Pinpoint the cell where the given text exists, returning its (X, Y) midpoint coordinate. 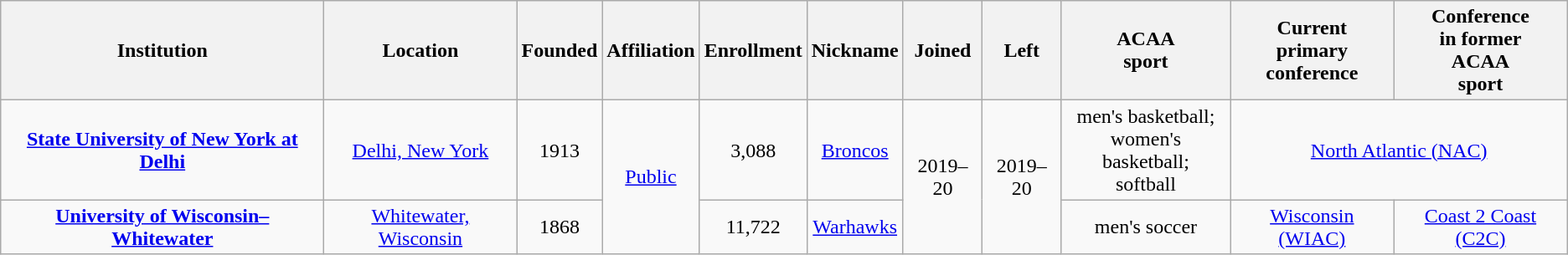
Warhawks (854, 227)
men's basketball;women's basketball;softball (1146, 150)
Broncos (854, 150)
11,722 (753, 227)
Institution (162, 50)
Delhi, New York (420, 150)
Currentprimaryconference (1312, 50)
Whitewater, Wisconsin (420, 227)
North Atlantic (NAC) (1399, 150)
ACAAsport (1146, 50)
Joined (942, 50)
Coast 2 Coast (C2C) (1481, 227)
Left (1022, 50)
1913 (560, 150)
State University of New York at Delhi (162, 150)
3,088 (753, 150)
Nickname (854, 50)
Public (651, 177)
1868 (560, 227)
Wisconsin (WIAC) (1312, 227)
Founded (560, 50)
University of Wisconsin–Whitewater (162, 227)
Enrollment (753, 50)
Location (420, 50)
Affiliation (651, 50)
men's soccer (1146, 227)
Conferencein formerACAAsport (1481, 50)
